Capture the cell that displays the provided text and extract its [x, y] central coordinate. 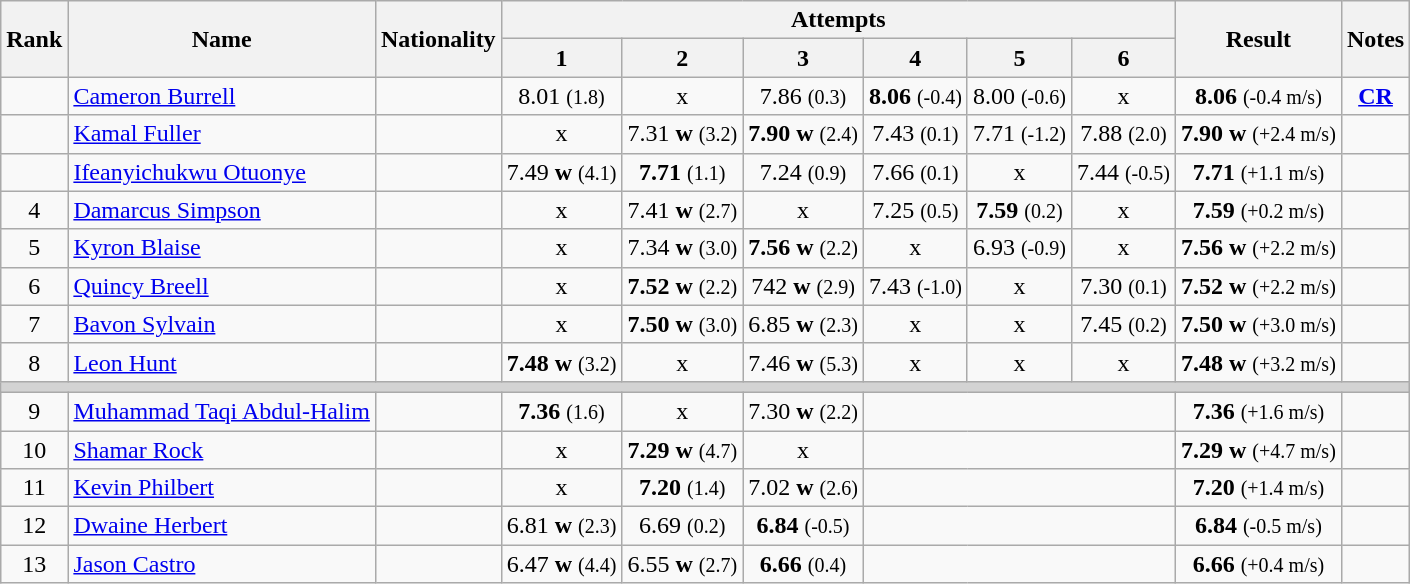
8.06 (-0.4) [915, 96]
742 w (2.9) [804, 286]
Muhammad Taqi Abdul-Halim [222, 411]
6.81 w (2.3) [562, 526]
7.45 (0.2) [1123, 324]
7.20 (1.4) [682, 488]
7.49 w (4.1) [562, 172]
6.93 (-0.9) [1019, 248]
7.59 (0.2) [1019, 210]
Dwaine Herbert [222, 526]
Ifeanyichukwu Otuonye [222, 172]
8.00 (-0.6) [1019, 96]
7.30 w (2.2) [804, 411]
Bavon Sylvain [222, 324]
Kamal Fuller [222, 134]
7 [34, 324]
8.06 (-0.4 m/s) [1258, 96]
7.56 w (+2.2 m/s) [1258, 248]
7.46 w (5.3) [804, 362]
Rank [34, 39]
7.48 w (+3.2 m/s) [1258, 362]
7.56 w (2.2) [804, 248]
7.44 (-0.5) [1123, 172]
7.20 (+1.4 m/s) [1258, 488]
Result [1258, 39]
6.84 (-0.5 m/s) [1258, 526]
7.50 w (3.0) [682, 324]
7.36 (+1.6 m/s) [1258, 411]
3 [804, 58]
1 [562, 58]
7.24 (0.9) [804, 172]
7.29 w (+4.7 m/s) [1258, 449]
6.66 (0.4) [804, 564]
7.88 (2.0) [1123, 134]
Cameron Burrell [222, 96]
7.43 (-1.0) [915, 286]
7.90 w (2.4) [804, 134]
7.34 w (3.0) [682, 248]
Kevin Philbert [222, 488]
7.86 (0.3) [804, 96]
6.69 (0.2) [682, 526]
6.47 w (4.4) [562, 564]
8 [34, 362]
7.52 w (2.2) [682, 286]
7.30 (0.1) [1123, 286]
Kyron Blaise [222, 248]
7.71 (+1.1 m/s) [1258, 172]
7.29 w (4.7) [682, 449]
7.90 w (+2.4 m/s) [1258, 134]
Quincy Breell [222, 286]
7.31 w (3.2) [682, 134]
7.71 (-1.2) [1019, 134]
9 [34, 411]
Jason Castro [222, 564]
7.02 w (2.6) [804, 488]
6.85 w (2.3) [804, 324]
7.25 (0.5) [915, 210]
6.84 (-0.5) [804, 526]
7.66 (0.1) [915, 172]
7.50 w (+3.0 m/s) [1258, 324]
7.52 w (+2.2 m/s) [1258, 286]
Notes [1375, 39]
Attempts [838, 20]
11 [34, 488]
7.48 w (3.2) [562, 362]
7.59 (+0.2 m/s) [1258, 210]
10 [34, 449]
2 [682, 58]
7.71 (1.1) [682, 172]
6.66 (+0.4 m/s) [1258, 564]
13 [34, 564]
Nationality [438, 39]
8.01 (1.8) [562, 96]
CR [1375, 96]
Name [222, 39]
6.55 w (2.7) [682, 564]
7.43 (0.1) [915, 134]
Leon Hunt [222, 362]
12 [34, 526]
Shamar Rock [222, 449]
7.36 (1.6) [562, 411]
7.41 w (2.7) [682, 210]
Damarcus Simpson [222, 210]
